Extract the [x, y] coordinate from the center of the cell holding the provided text.  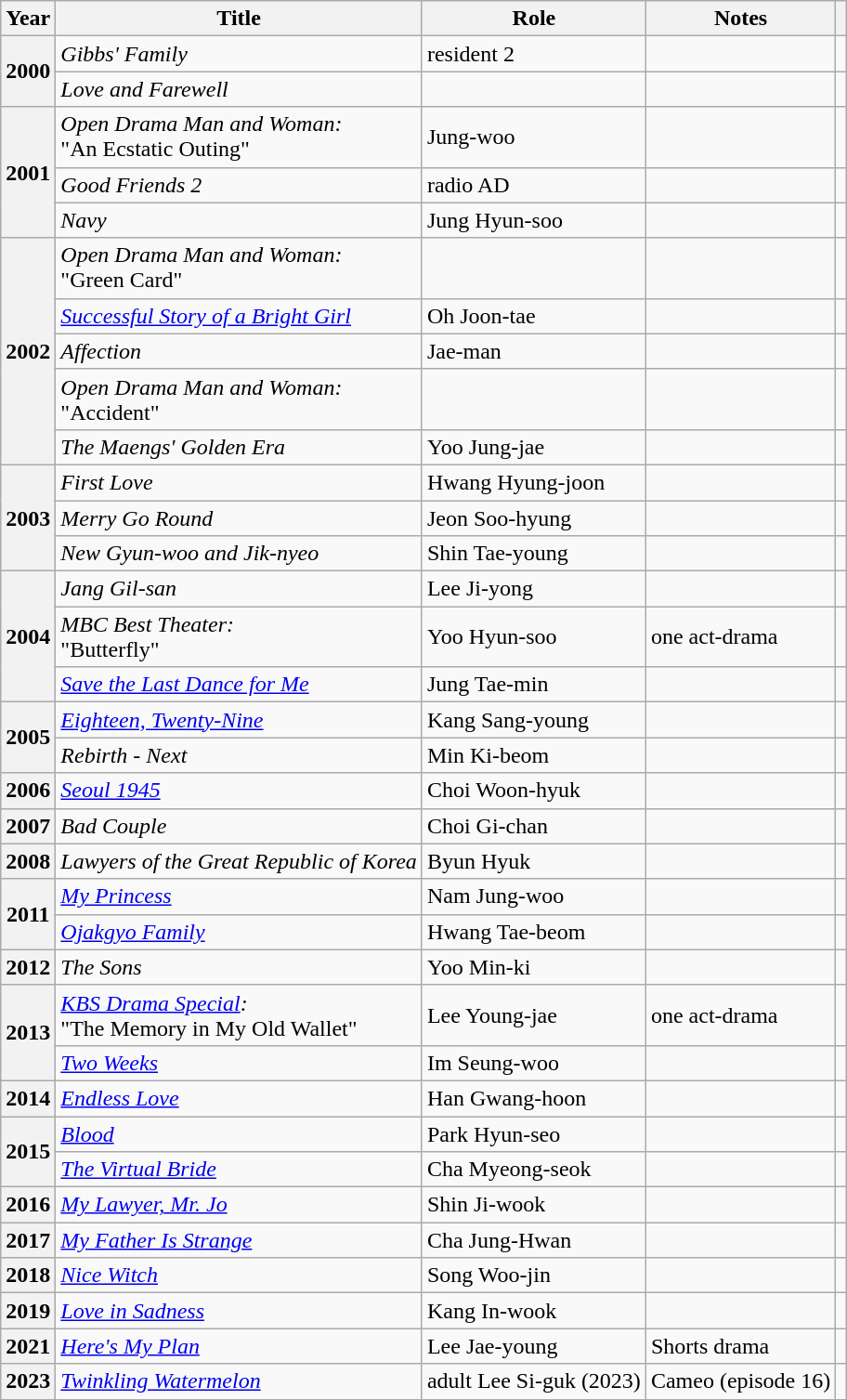
Title [240, 19]
2018 [28, 1276]
Kang Sang-young [533, 720]
First Love [240, 482]
radio AD [533, 185]
Shin Tae-young [533, 554]
2021 [28, 1346]
New Gyun-woo and Jik-nyeo [240, 554]
Endless Love [240, 1098]
Love in Sadness [240, 1311]
Jeon Soo-hyung [533, 517]
Yoo Hyun-soo [533, 637]
My Princess [240, 896]
Rebirth - Next [240, 755]
Notes [740, 19]
Han Gwang-hoon [533, 1098]
2008 [28, 861]
Cameo (episode 16) [740, 1381]
2006 [28, 791]
Year [28, 19]
The Sons [240, 967]
Yoo Min-ki [533, 967]
Affection [240, 351]
2005 [28, 738]
Choi Woon-hyuk [533, 791]
2017 [28, 1240]
2013 [28, 1033]
2004 [28, 637]
Oh Joon-tae [533, 316]
Ojakgyo Family [240, 932]
Navy [240, 220]
The Maengs' Golden Era [240, 447]
Im Seung-woo [533, 1063]
Open Drama Man and Woman:"Green Card" [240, 268]
Gibbs' Family [240, 54]
Min Ki-beom [533, 755]
The Virtual Bride [240, 1170]
Open Drama Man and Woman: "An Ecstatic Outing" [240, 137]
Save the Last Dance for Me [240, 685]
Blood [240, 1134]
2012 [28, 967]
Love and Farewell [240, 89]
Seoul 1945 [240, 791]
Good Friends 2 [240, 185]
2002 [28, 351]
Yoo Jung-jae [533, 447]
Cha Myeong-seok [533, 1170]
My Lawyer, Mr. Jo [240, 1205]
2023 [28, 1381]
Jung Tae-min [533, 685]
Shorts drama [740, 1346]
Successful Story of a Bright Girl [240, 316]
MBC Best Theater: "Butterfly" [240, 637]
Open Drama Man and Woman: "Accident" [240, 399]
resident 2 [533, 54]
Merry Go Round [240, 517]
Two Weeks [240, 1063]
Jung Hyun-soo [533, 220]
2007 [28, 826]
Lawyers of the Great Republic of Korea [240, 861]
Cha Jung-Hwan [533, 1240]
Jae-man [533, 351]
2003 [28, 517]
Nice Witch [240, 1276]
Song Woo-jin [533, 1276]
2016 [28, 1205]
Here's My Plan [240, 1346]
Park Hyun-seo [533, 1134]
Nam Jung-woo [533, 896]
Eighteen, Twenty-Nine [240, 720]
Hwang Hyung-joon [533, 482]
Jang Gil-san [240, 589]
Lee Young-jae [533, 1014]
2000 [28, 72]
Byun Hyuk [533, 861]
2001 [28, 173]
2014 [28, 1098]
Shin Ji-wook [533, 1205]
Twinkling Watermelon [240, 1381]
KBS Drama Special: "The Memory in My Old Wallet" [240, 1014]
Bad Couple [240, 826]
Hwang Tae-beom [533, 932]
Lee Ji-yong [533, 589]
adult Lee Si-guk (2023) [533, 1381]
2011 [28, 914]
My Father Is Strange [240, 1240]
Lee Jae-young [533, 1346]
Jung-woo [533, 137]
Kang In-wook [533, 1311]
2015 [28, 1152]
2019 [28, 1311]
Role [533, 19]
Choi Gi-chan [533, 826]
